Search for the cell housing the specified text and yield its (x, y) center coordinate. 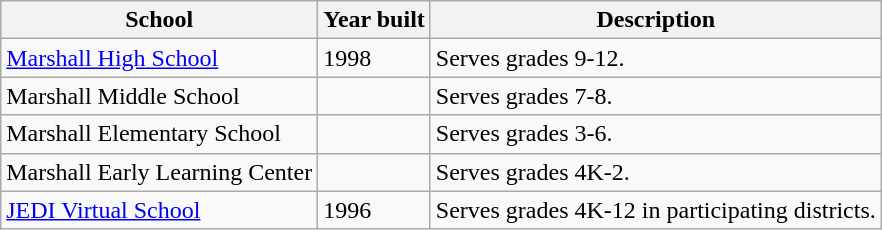
Serves grades 9-12. (656, 58)
Description (656, 20)
Marshall Elementary School (160, 134)
1996 (374, 210)
Serves grades 3-6. (656, 134)
Marshall High School (160, 58)
JEDI Virtual School (160, 210)
Serves grades 7-8. (656, 96)
1998 (374, 58)
Year built (374, 20)
Marshall Middle School (160, 96)
Serves grades 4K-12 in participating districts. (656, 210)
Marshall Early Learning Center (160, 172)
Serves grades 4K-2. (656, 172)
School (160, 20)
